Return (x, y) of the center of cell containing provided text 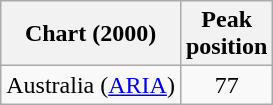
Chart (2000) (91, 34)
Peak position (226, 34)
77 (226, 85)
Australia (ARIA) (91, 85)
